From the cell containing the given text, extract its center point as (X, Y) coordinate. 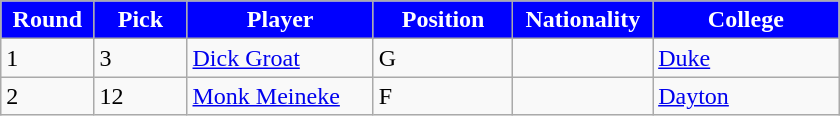
1 (48, 58)
Round (48, 20)
Duke (746, 58)
2 (48, 96)
Position (443, 20)
F (443, 96)
G (443, 58)
Pick (140, 20)
Dick Groat (280, 58)
3 (140, 58)
Monk Meineke (280, 96)
12 (140, 96)
Dayton (746, 96)
Player (280, 20)
College (746, 20)
Nationality (583, 20)
